Extract the [X, Y] coordinate from the center of the cell holding the provided text.  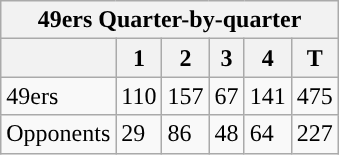
4 [268, 58]
86 [186, 134]
110 [139, 96]
157 [186, 96]
T [314, 58]
141 [268, 96]
475 [314, 96]
227 [314, 134]
64 [268, 134]
67 [226, 96]
3 [226, 58]
Opponents [58, 134]
29 [139, 134]
49ers [58, 96]
1 [139, 58]
49ers Quarter-by-quarter [170, 20]
2 [186, 58]
48 [226, 134]
